Pinpoint the cell where the given text exists, returning its [X, Y] midpoint coordinate. 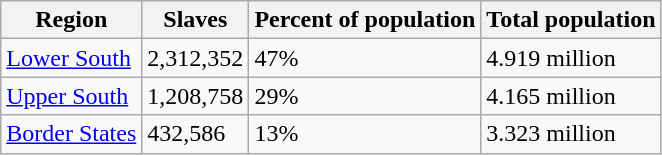
3.323 million [571, 134]
Upper South [72, 96]
4.165 million [571, 96]
Lower South [72, 58]
432,586 [196, 134]
Slaves [196, 20]
4.919 million [571, 58]
Border States [72, 134]
Region [72, 20]
Total population [571, 20]
29% [365, 96]
Percent of population [365, 20]
2,312,352 [196, 58]
13% [365, 134]
1,208,758 [196, 96]
47% [365, 58]
